Identify which cell holds the provided text, then report its [X, Y] central coordinate. 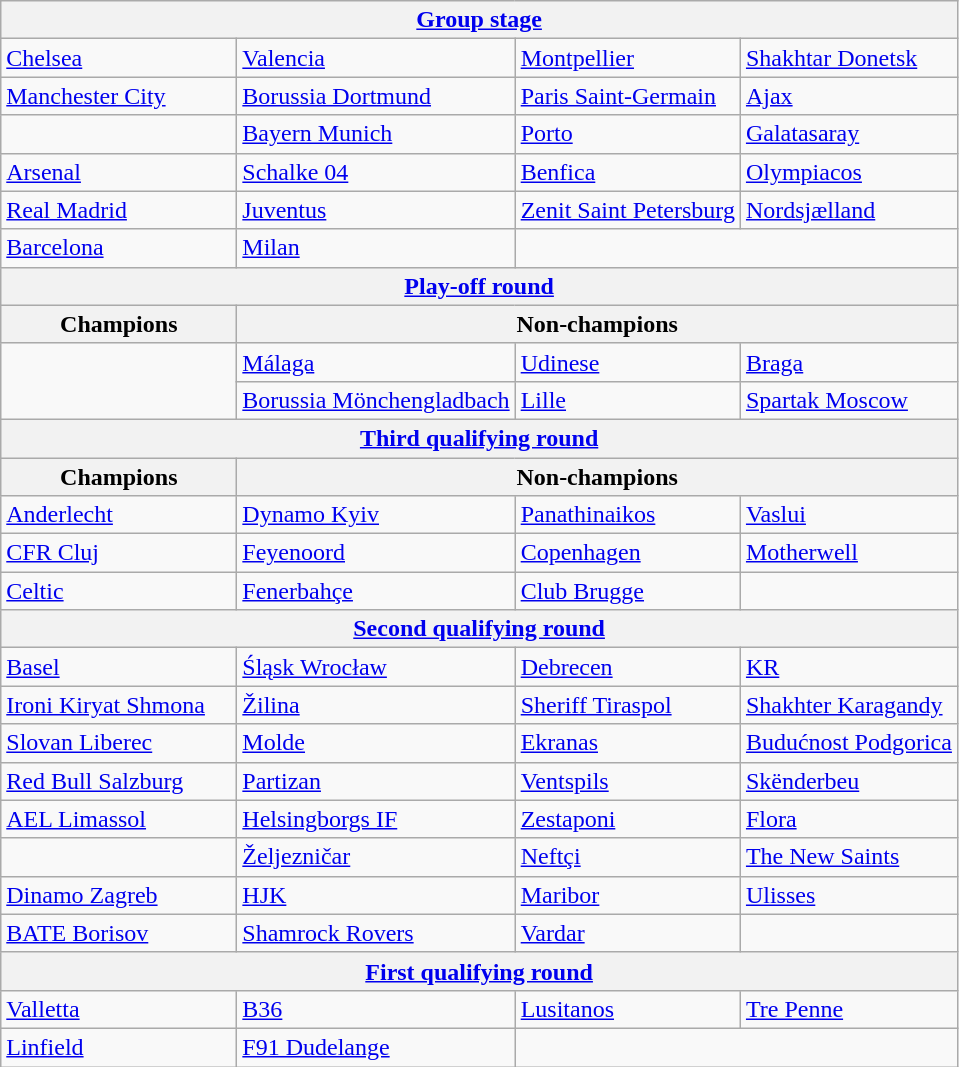
Lille [628, 400]
Milan [376, 248]
Linfield [119, 1047]
Third qualifying round [480, 438]
Anderlecht [119, 515]
Dinamo Zagreb [119, 895]
Galatasaray [848, 134]
Shakhtar Donetsk [848, 58]
Chelsea [119, 58]
Tre Penne [848, 1009]
Śląsk Wrocław [376, 667]
Basel [119, 667]
Žilina [376, 705]
Porto [628, 134]
Celtic [119, 591]
Sheriff Tiraspol [628, 705]
KR [848, 667]
Borussia Mönchengladbach [376, 400]
Valletta [119, 1009]
Second qualifying round [480, 629]
Panathinaikos [628, 515]
AEL Limassol [119, 819]
Schalke 04 [376, 172]
Arsenal [119, 172]
Bayern Munich [376, 134]
Ekranas [628, 743]
HJK [376, 895]
Olympiacos [848, 172]
Vaslui [848, 515]
Shamrock Rovers [376, 933]
Montpellier [628, 58]
Juventus [376, 210]
CFR Cluj [119, 553]
Vardar [628, 933]
Zestaponi [628, 819]
Slovan Liberec [119, 743]
Partizan [376, 781]
Motherwell [848, 553]
Real Madrid [119, 210]
Feyenoord [376, 553]
Debrecen [628, 667]
Málaga [376, 362]
Lusitanos [628, 1009]
Skënderbeu [848, 781]
Ironi Kiryat Shmona [119, 705]
Dynamo Kyiv [376, 515]
Group stage [480, 20]
Red Bull Salzburg [119, 781]
Play-off round [480, 286]
Ajax [848, 96]
B36 [376, 1009]
Udinese [628, 362]
Neftçi [628, 857]
Flora [848, 819]
Fenerbahçe [376, 591]
First qualifying round [480, 971]
Copenhagen [628, 553]
Club Brugge [628, 591]
Zenit Saint Petersburg [628, 210]
Ulisses [848, 895]
Maribor [628, 895]
Valencia [376, 58]
The New Saints [848, 857]
Paris Saint-Germain [628, 96]
Braga [848, 362]
Benfica [628, 172]
Molde [376, 743]
Spartak Moscow [848, 400]
F91 Dudelange [376, 1047]
Nordsjælland [848, 210]
Shakhter Karagandy [848, 705]
Borussia Dortmund [376, 96]
Helsingborgs IF [376, 819]
BATE Borisov [119, 933]
Ventspils [628, 781]
Budućnost Podgorica [848, 743]
Željezničar [376, 857]
Barcelona [119, 248]
Manchester City [119, 96]
